For the text-containing cell, return its midpoint in (X, Y) coordinate format. 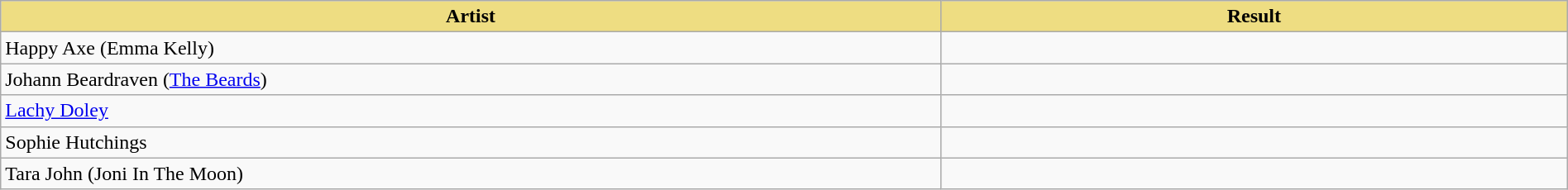
Johann Beardraven (The Beards) (471, 79)
Sophie Hutchings (471, 142)
Lachy Doley (471, 111)
Happy Axe (Emma Kelly) (471, 48)
Tara John (Joni In The Moon) (471, 173)
Artist (471, 17)
Result (1254, 17)
